Provide the [X, Y] coordinate of the cell's center where the given text is located.  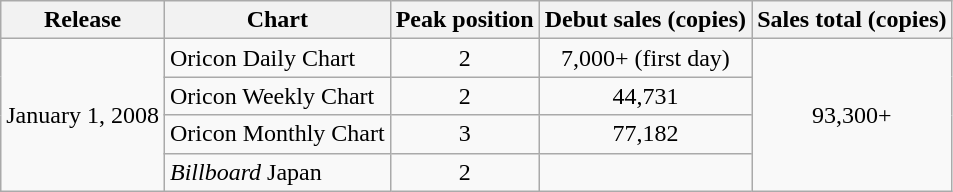
Oricon Daily Chart [277, 58]
Debut sales (copies) [645, 20]
3 [464, 134]
Oricon Weekly Chart [277, 96]
January 1, 2008 [83, 115]
Peak position [464, 20]
Chart [277, 20]
Release [83, 20]
44,731 [645, 96]
93,300+ [852, 115]
Sales total (copies) [852, 20]
Billboard Japan [277, 172]
7,000+ (first day) [645, 58]
Oricon Monthly Chart [277, 134]
77,182 [645, 134]
